From the cell containing the given text, extract its center point as (X, Y) coordinate. 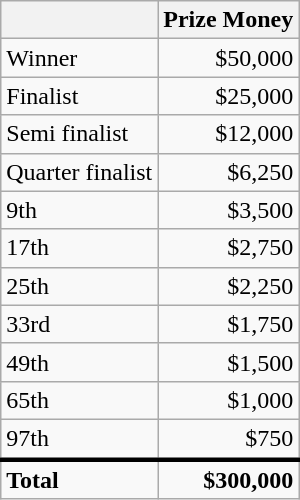
$1,500 (228, 362)
33rd (80, 324)
Quarter finalist (80, 172)
25th (80, 286)
65th (80, 400)
$2,750 (228, 248)
Semi finalist (80, 134)
97th (80, 439)
$50,000 (228, 58)
$1,000 (228, 400)
$2,250 (228, 286)
$1,750 (228, 324)
$6,250 (228, 172)
$750 (228, 439)
Prize Money (228, 20)
$25,000 (228, 96)
$3,500 (228, 210)
9th (80, 210)
17th (80, 248)
49th (80, 362)
Finalist (80, 96)
$300,000 (228, 479)
Winner (80, 58)
$12,000 (228, 134)
Total (80, 479)
